Identify which cell holds the provided text, then report its [x, y] central coordinate. 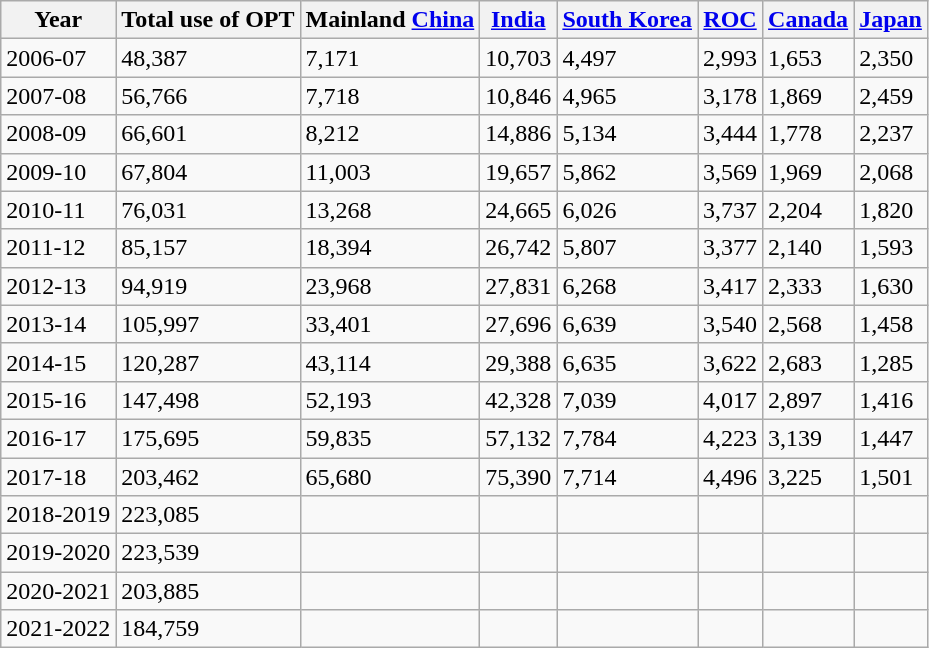
Year [58, 20]
4,965 [628, 96]
2,459 [891, 96]
2009-10 [58, 172]
7,171 [390, 58]
8,212 [390, 134]
3,377 [730, 248]
7,039 [628, 400]
57,132 [518, 438]
24,665 [518, 210]
4,017 [730, 400]
3,444 [730, 134]
10,846 [518, 96]
2018-2019 [58, 515]
6,268 [628, 286]
203,462 [208, 477]
2,204 [808, 210]
2012-13 [58, 286]
4,496 [730, 477]
52,193 [390, 400]
2,333 [808, 286]
1,458 [891, 324]
1,969 [808, 172]
2008-09 [58, 134]
5,862 [628, 172]
2007-08 [58, 96]
26,742 [518, 248]
2013-14 [58, 324]
120,287 [208, 362]
4,497 [628, 58]
1,501 [891, 477]
Japan [891, 20]
Total use of OPT [208, 20]
2020-2021 [58, 591]
1,447 [891, 438]
7,784 [628, 438]
85,157 [208, 248]
1,820 [891, 210]
18,394 [390, 248]
27,831 [518, 286]
2019-2020 [58, 553]
5,134 [628, 134]
5,807 [628, 248]
23,968 [390, 286]
4,223 [730, 438]
3,737 [730, 210]
147,498 [208, 400]
6,026 [628, 210]
223,085 [208, 515]
3,178 [730, 96]
2,897 [808, 400]
2,237 [891, 134]
1,416 [891, 400]
19,657 [518, 172]
1,593 [891, 248]
59,835 [390, 438]
Canada [808, 20]
203,885 [208, 591]
2017-18 [58, 477]
3,569 [730, 172]
3,622 [730, 362]
7,718 [390, 96]
ROC [730, 20]
223,539 [208, 553]
2011-12 [58, 248]
1,630 [891, 286]
76,031 [208, 210]
3,417 [730, 286]
65,680 [390, 477]
7,714 [628, 477]
56,766 [208, 96]
105,997 [208, 324]
2,068 [891, 172]
66,601 [208, 134]
33,401 [390, 324]
2,140 [808, 248]
48,387 [208, 58]
75,390 [518, 477]
6,639 [628, 324]
13,268 [390, 210]
11,003 [390, 172]
2010-11 [58, 210]
3,540 [730, 324]
42,328 [518, 400]
Mainland China [390, 20]
South Korea [628, 20]
2014-15 [58, 362]
2,350 [891, 58]
14,886 [518, 134]
94,919 [208, 286]
2015-16 [58, 400]
2,568 [808, 324]
India [518, 20]
3,139 [808, 438]
2,683 [808, 362]
6,635 [628, 362]
2,993 [730, 58]
1,869 [808, 96]
10,703 [518, 58]
27,696 [518, 324]
2021-2022 [58, 629]
3,225 [808, 477]
184,759 [208, 629]
1,653 [808, 58]
29,388 [518, 362]
175,695 [208, 438]
67,804 [208, 172]
1,285 [891, 362]
2006-07 [58, 58]
2016-17 [58, 438]
1,778 [808, 134]
43,114 [390, 362]
